Search for the cell housing the specified text and yield its [x, y] center coordinate. 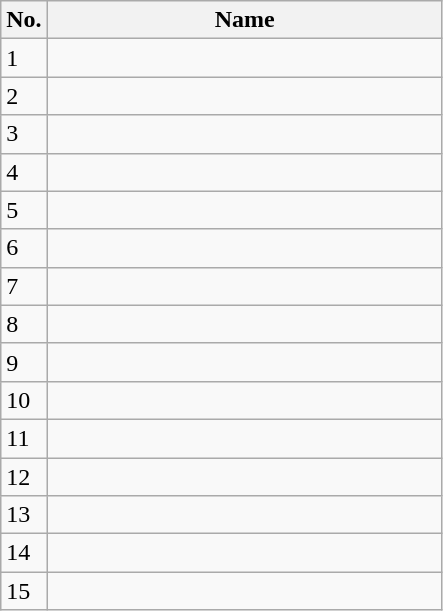
1 [24, 58]
4 [24, 172]
Name [244, 20]
2 [24, 96]
5 [24, 210]
15 [24, 591]
12 [24, 477]
6 [24, 248]
11 [24, 438]
No. [24, 20]
9 [24, 362]
8 [24, 324]
14 [24, 553]
13 [24, 515]
10 [24, 400]
3 [24, 134]
7 [24, 286]
